Locate the cell with the specified text and output its (x, y) center coordinate. 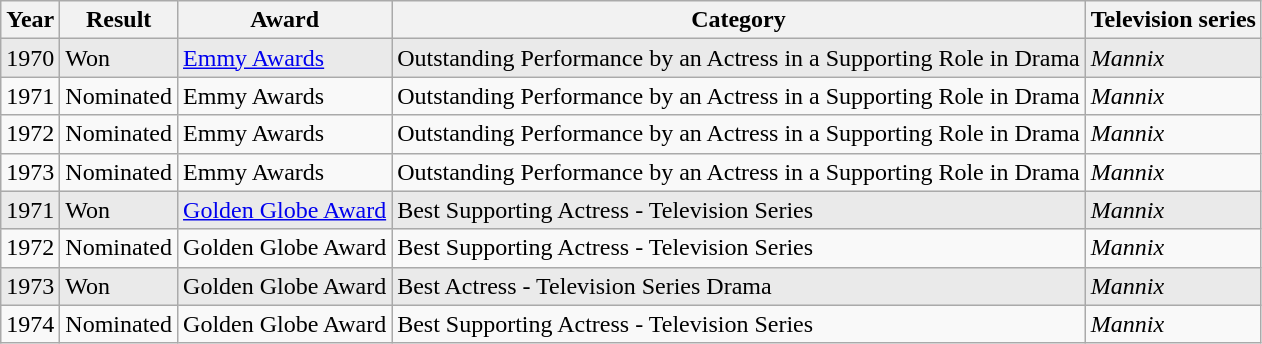
Award (285, 20)
Category (739, 20)
Best Actress - Television Series Drama (739, 286)
Result (119, 20)
1970 (30, 58)
1974 (30, 324)
Television series (1173, 20)
Year (30, 20)
